Search for the cell housing the specified text and yield its (X, Y) center coordinate. 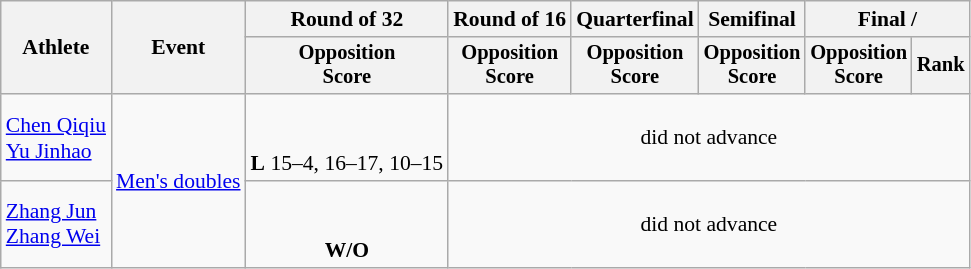
Rank (941, 66)
Zhang Jun Zhang Wei (56, 224)
Final / (887, 19)
W/O (348, 224)
Round of 16 (510, 19)
Men's doubles (178, 180)
Event (178, 48)
Athlete (56, 48)
L 15–4, 16–17, 10–15 (348, 138)
Semifinal (752, 19)
Quarterfinal (635, 19)
Round of 32 (348, 19)
Chen Qiqiu Yu Jinhao (56, 138)
